Locate the cell with the specified text and output its (X, Y) center coordinate. 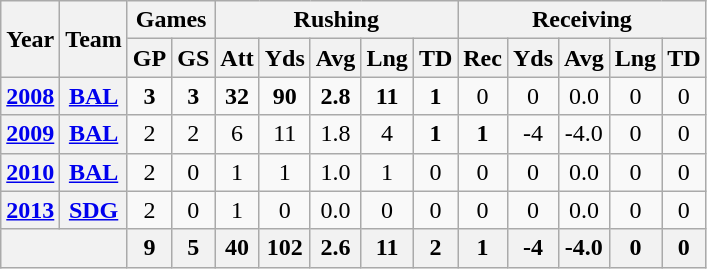
Receiving (582, 20)
6 (237, 134)
102 (284, 248)
Rec (483, 58)
2008 (30, 96)
1.0 (336, 172)
40 (237, 248)
Rushing (336, 20)
Year (30, 39)
4 (387, 134)
2.8 (336, 96)
Att (237, 58)
1.8 (336, 134)
2010 (30, 172)
2009 (30, 134)
2.6 (336, 248)
5 (194, 248)
90 (284, 96)
2013 (30, 210)
GP (149, 58)
9 (149, 248)
SDG (94, 210)
Games (170, 20)
GS (194, 58)
32 (237, 96)
Team (94, 39)
